For the text-containing cell, return its midpoint in (x, y) coordinate format. 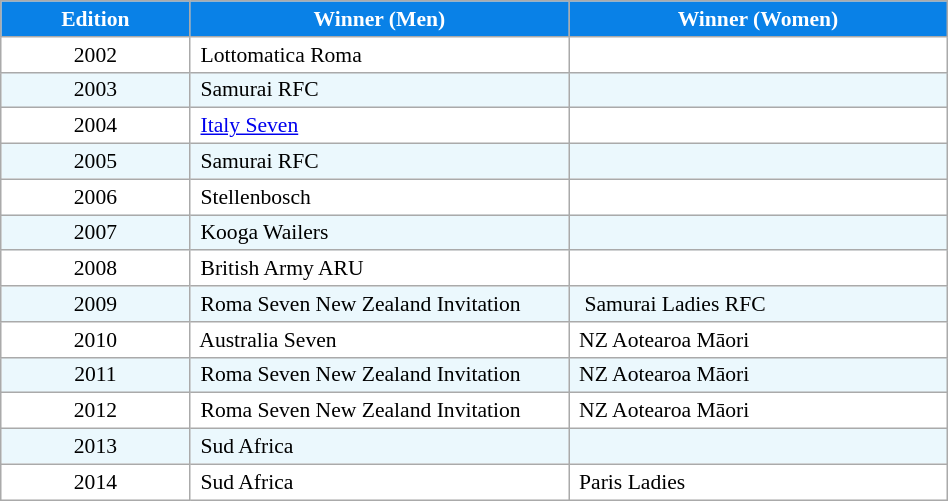
Stellenbosch (380, 197)
2013 (96, 447)
Australia Seven (380, 340)
2002 (96, 55)
Winner (Women) (758, 19)
2014 (96, 482)
Samurai Ladies RFC (758, 304)
Edition (96, 19)
2011 (96, 375)
Lottomatica Roma (380, 55)
Paris Ladies (758, 482)
2003 (96, 90)
2004 (96, 126)
2006 (96, 197)
British Army ARU (380, 269)
2008 (96, 269)
2005 (96, 162)
Winner (Men) (380, 19)
2009 (96, 304)
2012 (96, 411)
Italy Seven (380, 126)
2010 (96, 340)
2007 (96, 233)
Kooga Wailers (380, 233)
